From the cell containing the given text, extract its center point as [x, y] coordinate. 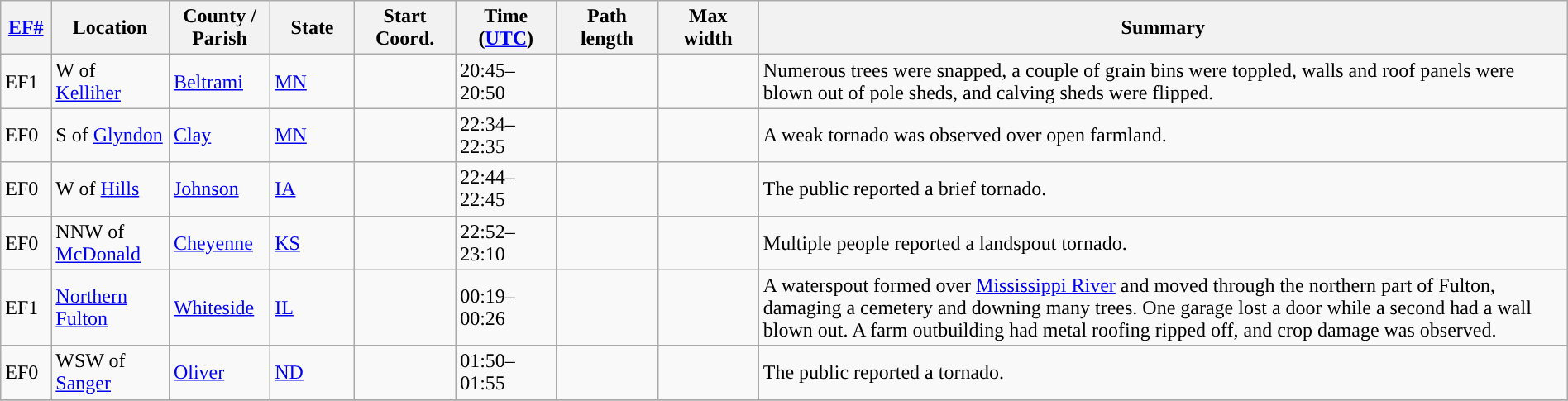
ND [313, 372]
22:52–23:10 [506, 243]
County / Parish [219, 28]
Numerous trees were snapped, a couple of grain bins were toppled, walls and roof panels were blown out of pole sheds, and calving sheds were flipped. [1163, 81]
Max width [708, 28]
Johnson [219, 189]
22:34–22:35 [506, 136]
Whiteside [219, 308]
Clay [219, 136]
Start Coord. [404, 28]
Beltrami [219, 81]
State [313, 28]
The public reported a brief tornado. [1163, 189]
Time (UTC) [506, 28]
A weak tornado was observed over open farmland. [1163, 136]
Path length [607, 28]
Northern Fulton [111, 308]
EF# [26, 28]
Summary [1163, 28]
W of Hills [111, 189]
IL [313, 308]
Cheyenne [219, 243]
W of Kelliher [111, 81]
Location [111, 28]
The public reported a tornado. [1163, 372]
NNW of McDonald [111, 243]
KS [313, 243]
00:19–00:26 [506, 308]
WSW of Sanger [111, 372]
Multiple people reported a landspout tornado. [1163, 243]
S of Glyndon [111, 136]
01:50–01:55 [506, 372]
20:45–20:50 [506, 81]
Oliver [219, 372]
22:44–22:45 [506, 189]
IA [313, 189]
